Find where the given text appears and provide that cell's center as [X, Y] coordinate. 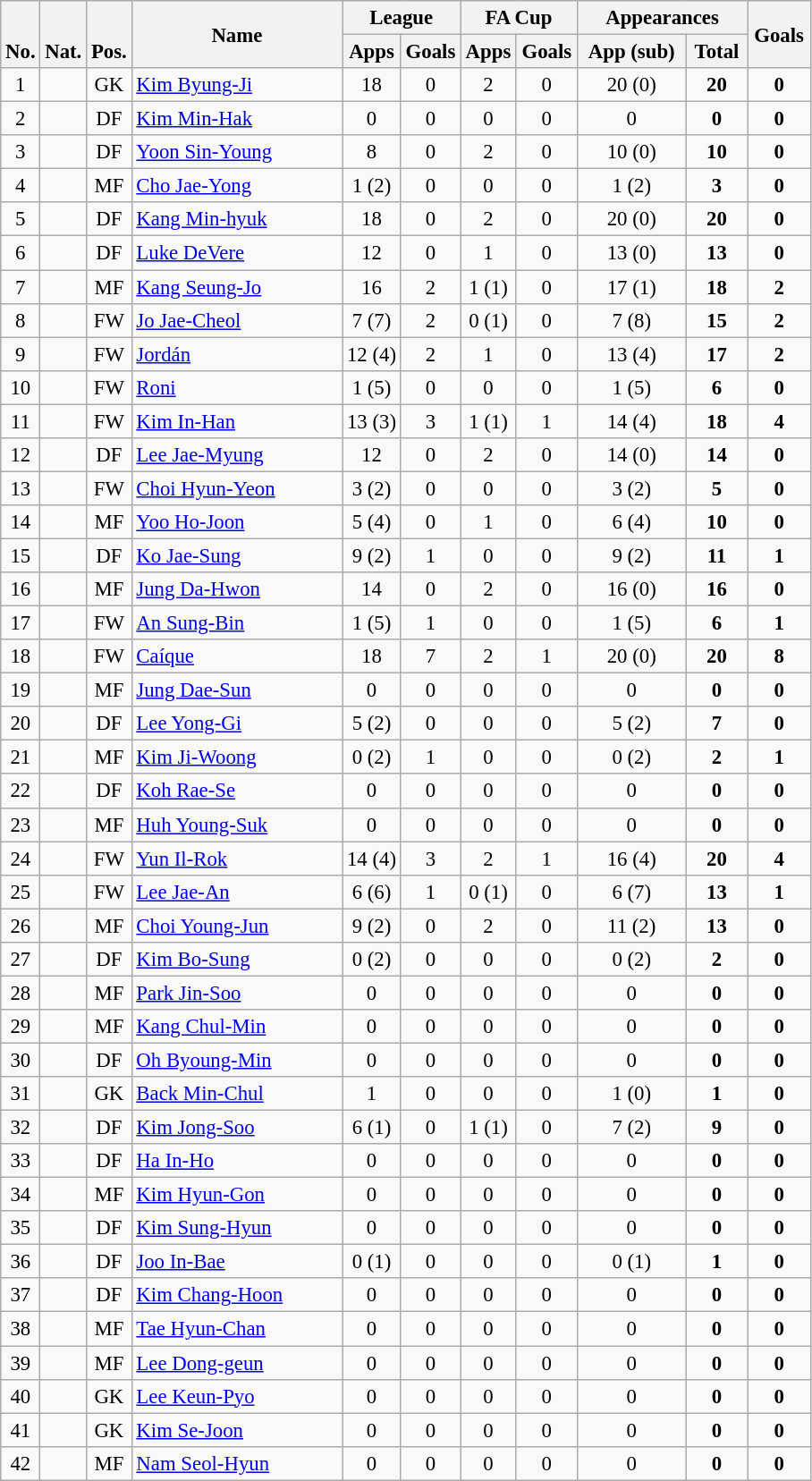
42 [21, 1463]
Kim Ji-Woong [237, 757]
23 [21, 825]
Yoo Ho-Joon [237, 522]
Nam Seol-Hyun [237, 1463]
Lee Dong-geun [237, 1363]
17 (1) [631, 287]
Koh Rae-Se [237, 791]
Kim Se-Joon [237, 1430]
Luke DeVere [237, 253]
Kim Bo-Sung [237, 960]
Tae Hyun-Chan [237, 1329]
21 [21, 757]
40 [21, 1396]
Lee Keun-Pyo [237, 1396]
Nat. [63, 34]
No. [21, 34]
Kim Sung-Hyun [237, 1228]
13 (4) [631, 354]
5 (4) [372, 522]
Name [237, 34]
39 [21, 1363]
Kang Min-hyuk [237, 219]
Total [717, 52]
7 (2) [631, 1128]
6 (1) [372, 1128]
41 [21, 1430]
24 [21, 859]
Kang Seung-Jo [237, 287]
Yoon Sin-Young [237, 152]
28 [21, 993]
Choi Hyun-Yeon [237, 488]
19 [21, 690]
12 (4) [372, 354]
Kim Jong-Soo [237, 1128]
Yun Il-Rok [237, 859]
Kim Byung-Ji [237, 85]
App (sub) [631, 52]
27 [21, 960]
Lee Jae-An [237, 892]
11 (2) [631, 926]
Jo Jae-Cheol [237, 320]
13 (0) [631, 253]
Huh Young-Suk [237, 825]
16 (0) [631, 589]
Jung Dae-Sun [237, 690]
Oh Byoung-Min [237, 1060]
Jung Da-Hwon [237, 589]
Lee Jae-Myung [237, 455]
Jordán [237, 354]
35 [21, 1228]
Lee Yong-Gi [237, 724]
33 [21, 1161]
1 (0) [631, 1094]
14 (0) [631, 455]
38 [21, 1329]
25 [21, 892]
Cho Jae-Yong [237, 186]
30 [21, 1060]
10 (0) [631, 152]
34 [21, 1195]
Ha In-Ho [237, 1161]
6 (7) [631, 892]
Back Min-Chul [237, 1094]
16 (4) [631, 859]
6 (4) [631, 522]
32 [21, 1128]
Kang Chul-Min [237, 1027]
Kim Min-Hak [237, 119]
FA Cup [519, 18]
26 [21, 926]
Kim Chang-Hoon [237, 1296]
31 [21, 1094]
Roni [237, 387]
36 [21, 1262]
League [402, 18]
37 [21, 1296]
Choi Young-Jun [237, 926]
6 (6) [372, 892]
29 [21, 1027]
7 (7) [372, 320]
22 [21, 791]
13 (3) [372, 421]
Pos. [109, 34]
Park Jin-Soo [237, 993]
Appearances [662, 18]
7 (8) [631, 320]
Caíque [237, 656]
An Sung-Bin [237, 623]
Kim Hyun-Gon [237, 1195]
Kim In-Han [237, 421]
Ko Jae-Sung [237, 555]
Joo In-Bae [237, 1262]
